Provide the (X, Y) coordinate of the cell's center where the given text is located.  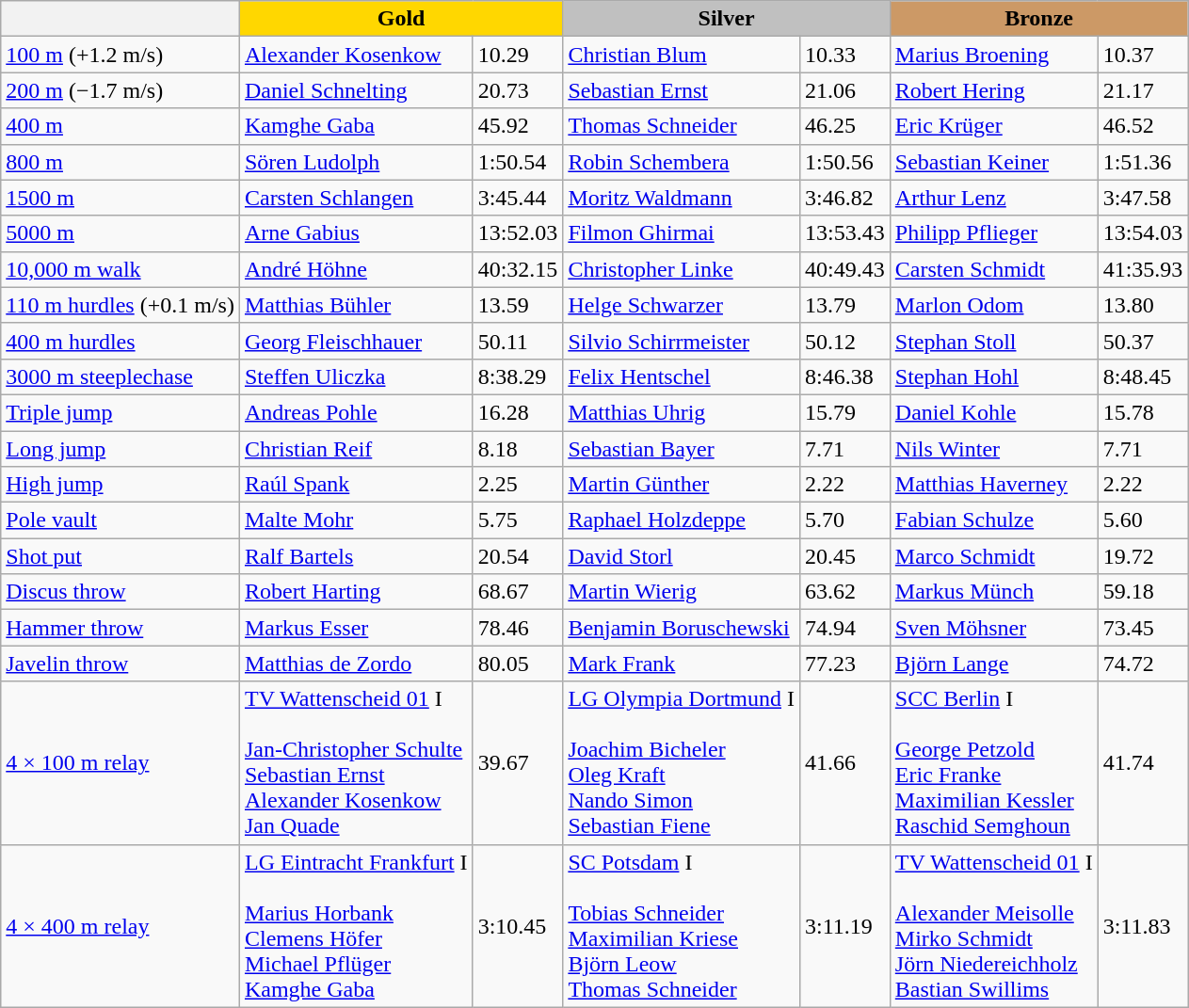
Silver (727, 19)
Moritz Waldmann (682, 198)
Sören Ludolph (356, 162)
20.54 (518, 556)
Carsten Schmidt (994, 269)
Felix Hentschel (682, 376)
Markus Münch (994, 592)
45.92 (518, 126)
5.75 (518, 520)
André Höhne (356, 269)
100 m (+1.2 m/s) (121, 55)
Bronze (1039, 19)
1:51.36 (1143, 162)
Silvio Schirrmeister (682, 341)
1500 m (121, 198)
3:47.58 (1143, 198)
Daniel Kohle (994, 412)
Daniel Schnelting (356, 90)
5.60 (1143, 520)
Long jump (121, 449)
Ralf Bartels (356, 556)
Robin Schembera (682, 162)
Alexander Kosenkow (356, 55)
63.62 (845, 592)
Robert Harting (356, 592)
Matthias Haverney (994, 485)
Markus Esser (356, 628)
Nils Winter (994, 449)
41:35.93 (1143, 269)
3:45.44 (518, 198)
4 × 400 m relay (121, 926)
21.06 (845, 90)
Malte Mohr (356, 520)
Robert Hering (994, 90)
Hammer throw (121, 628)
74.94 (845, 628)
Martin Wierig (682, 592)
Matthias de Zordo (356, 664)
8:38.29 (518, 376)
46.25 (845, 126)
Triple jump (121, 412)
10.29 (518, 55)
Georg Fleischhauer (356, 341)
Arne Gabius (356, 233)
Carsten Schlangen (356, 198)
1:50.56 (845, 162)
Matthias Bühler (356, 305)
Sebastian Keiner (994, 162)
David Storl (682, 556)
Helge Schwarzer (682, 305)
TV Wattenscheid 01 I Jan-Christopher Schulte Sebastian Ernst Alexander Kosenkow Jan Quade (356, 762)
8:48.45 (1143, 376)
10,000 m walk (121, 269)
Pole vault (121, 520)
Raúl Spank (356, 485)
21.17 (1143, 90)
13.79 (845, 305)
16.28 (518, 412)
20.73 (518, 90)
SC Potsdam I Tobias Schneider Maximilian Kriese Björn Leow Thomas Schneider (682, 926)
Marius Broening (994, 55)
LG Eintracht Frankfurt I Marius Horbank Clemens Höfer Michael Pflüger Kamghe Gaba (356, 926)
3:11.83 (1143, 926)
Steffen Uliczka (356, 376)
13:54.03 (1143, 233)
Eric Krüger (994, 126)
77.23 (845, 664)
400 m (121, 126)
Stephan Stoll (994, 341)
3:11.19 (845, 926)
41.66 (845, 762)
800 m (121, 162)
Shot put (121, 556)
8.18 (518, 449)
8:46.38 (845, 376)
10.37 (1143, 55)
LG Olympia Dortmund I Joachim Bicheler Oleg Kraft Nando Simon Sebastian Fiene (682, 762)
Thomas Schneider (682, 126)
Discus throw (121, 592)
Gold (401, 19)
Christopher Linke (682, 269)
Sebastian Ernst (682, 90)
Mark Frank (682, 664)
40:49.43 (845, 269)
200 m (−1.7 m/s) (121, 90)
Christian Blum (682, 55)
Filmon Ghirmai (682, 233)
Christian Reif (356, 449)
Kamghe Gaba (356, 126)
Björn Lange (994, 664)
3000 m steeplechase (121, 376)
78.46 (518, 628)
13.80 (1143, 305)
80.05 (518, 664)
Sebastian Bayer (682, 449)
41.74 (1143, 762)
50.12 (845, 341)
SCC Berlin I George Petzold Eric Franke Maximilian Kessler Raschid Semghoun (994, 762)
15.78 (1143, 412)
13.59 (518, 305)
TV Wattenscheid 01 I Alexander Meisolle Mirko Schmidt Jörn Niedereichholz Bastian Swillims (994, 926)
5000 m (121, 233)
20.45 (845, 556)
Arthur Lenz (994, 198)
74.72 (1143, 664)
15.79 (845, 412)
10.33 (845, 55)
2.25 (518, 485)
1:50.54 (518, 162)
50.11 (518, 341)
13:53.43 (845, 233)
Javelin throw (121, 664)
3:46.82 (845, 198)
Marco Schmidt (994, 556)
400 m hurdles (121, 341)
59.18 (1143, 592)
50.37 (1143, 341)
73.45 (1143, 628)
40:32.15 (518, 269)
4 × 100 m relay (121, 762)
19.72 (1143, 556)
Fabian Schulze (994, 520)
High jump (121, 485)
Andreas Pohle (356, 412)
Matthias Uhrig (682, 412)
Stephan Hohl (994, 376)
Raphael Holzdeppe (682, 520)
Sven Möhsner (994, 628)
13:52.03 (518, 233)
Martin Günther (682, 485)
46.52 (1143, 126)
Marlon Odom (994, 305)
39.67 (518, 762)
110 m hurdles (+0.1 m/s) (121, 305)
68.67 (518, 592)
3:10.45 (518, 926)
Benjamin Boruschewski (682, 628)
5.70 (845, 520)
Philipp Pflieger (994, 233)
